Identify which cell holds the provided text, then report its (x, y) central coordinate. 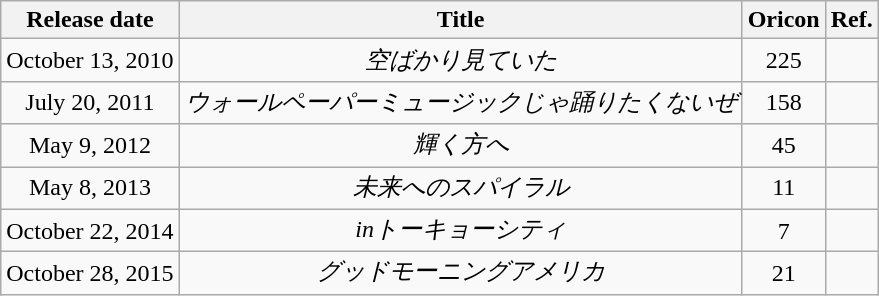
October 22, 2014 (90, 230)
May 8, 2013 (90, 188)
45 (784, 146)
Oricon (784, 20)
July 20, 2011 (90, 102)
21 (784, 274)
225 (784, 60)
空ばかり見ていた (460, 60)
11 (784, 188)
inトーキョーシティ (460, 230)
輝く方へ (460, 146)
7 (784, 230)
未来へのスパイラル (460, 188)
Title (460, 20)
158 (784, 102)
Release date (90, 20)
October 13, 2010 (90, 60)
グッドモーニングアメリカ (460, 274)
October 28, 2015 (90, 274)
May 9, 2012 (90, 146)
ウォールペーパーミュージックじゃ踊りたくないぜ (460, 102)
Ref. (852, 20)
